Return the [x, y] coordinate for the center point of the cell that contains the specified text.  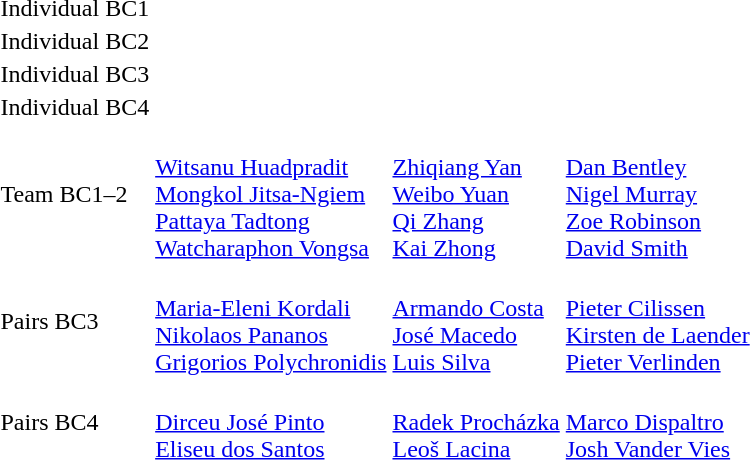
Armando CostaJosé MacedoLuis Silva [476, 322]
Zhiqiang YanWeibo YuanQi ZhangKai Zhong [476, 194]
Witsanu HuadpraditMongkol Jitsa-NgiemPattaya TadtongWatcharaphon Vongsa [271, 194]
Maria-Eleni KordaliNikolaos PananosGrigorios Polychronidis [271, 322]
